Find where the given text appears and provide that cell's center as (X, Y) coordinate. 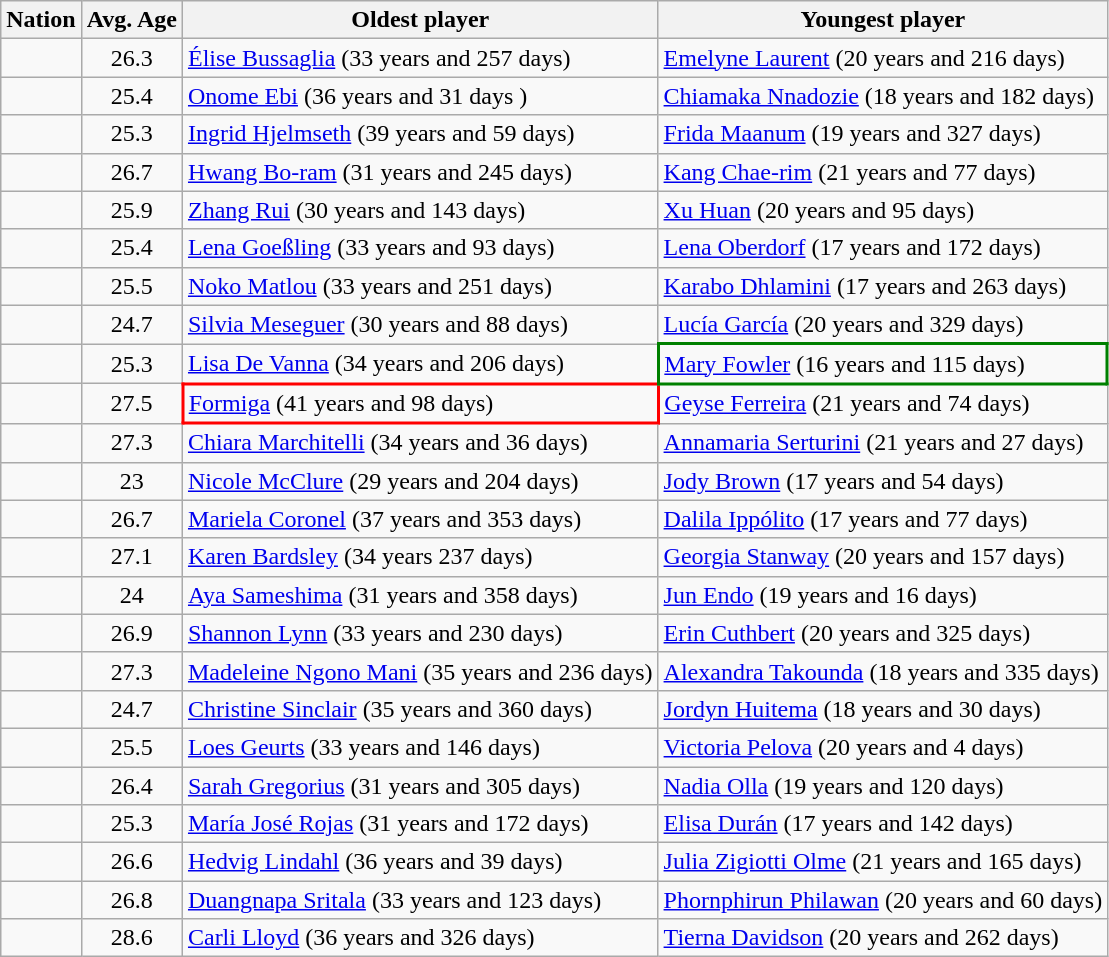
Georgia Stanway (20 years and 157 days) (883, 557)
24 (132, 595)
Onome Ebi (36 years and 31 days ) (420, 96)
Jun Endo (19 years and 16 days) (883, 595)
Sarah Gregorius (31 years and 305 days) (420, 785)
Oldest player (420, 20)
Noko Matlou (33 years and 251 days) (420, 286)
Avg. Age (132, 20)
Mary Fowler (16 years and 115 days) (883, 364)
26.9 (132, 633)
Geyse Ferreira (21 years and 74 days) (883, 404)
Aya Sameshima (31 years and 358 days) (420, 595)
Chiamaka Nnadozie (18 years and 182 days) (883, 96)
Phornphirun Philawan (20 years and 60 days) (883, 900)
Loes Geurts (33 years and 146 days) (420, 747)
Karabo Dhlamini (17 years and 263 days) (883, 286)
Erin Cuthbert (20 years and 325 days) (883, 633)
Alexandra Takounda (18 years and 335 days) (883, 671)
Tierna Davidson (20 years and 262 days) (883, 938)
Youngest player (883, 20)
27.5 (132, 404)
Élise Bussaglia (33 years and 257 days) (420, 58)
Nation (41, 20)
Duangnapa Sritala (33 years and 123 days) (420, 900)
Jordyn Huitema (18 years and 30 days) (883, 709)
23 (132, 481)
Nadia Olla (19 years and 120 days) (883, 785)
Christine Sinclair (35 years and 360 days) (420, 709)
Xu Huan (20 years and 95 days) (883, 210)
28.6 (132, 938)
Lena Goeßling (33 years and 93 days) (420, 248)
Hwang Bo-ram (31 years and 245 days) (420, 172)
Ingrid Hjelmseth (39 years and 59 days) (420, 134)
Kang Chae-rim (21 years and 77 days) (883, 172)
Nicole McClure (29 years and 204 days) (420, 481)
27.1 (132, 557)
Victoria Pelova (20 years and 4 days) (883, 747)
Mariela Coronel (37 years and 353 days) (420, 519)
26.4 (132, 785)
Shannon Lynn (33 years and 230 days) (420, 633)
María José Rojas (31 years and 172 days) (420, 824)
Jody Brown (17 years and 54 days) (883, 481)
Emelyne Laurent (20 years and 216 days) (883, 58)
Karen Bardsley (34 years 237 days) (420, 557)
Lena Oberdorf (17 years and 172 days) (883, 248)
Madeleine Ngono Mani (35 years and 236 days) (420, 671)
26.8 (132, 900)
Carli Lloyd (36 years and 326 days) (420, 938)
Formiga (41 years and 98 days) (420, 404)
Annamaria Serturini (21 years and 27 days) (883, 442)
26.3 (132, 58)
Chiara Marchitelli (34 years and 36 days) (420, 442)
Silvia Meseguer (30 years and 88 days) (420, 324)
26.6 (132, 862)
Zhang Rui (30 years and 143 days) (420, 210)
Frida Maanum (19 years and 327 days) (883, 134)
25.9 (132, 210)
Dalila Ippólito (17 years and 77 days) (883, 519)
Lucía García (20 years and 329 days) (883, 324)
Lisa De Vanna (34 years and 206 days) (420, 364)
Elisa Durán (17 years and 142 days) (883, 824)
Hedvig Lindahl (36 years and 39 days) (420, 862)
Julia Zigiotti Olme (21 years and 165 days) (883, 862)
